Extract the [x, y] coordinate from the center of the cell holding the provided text.  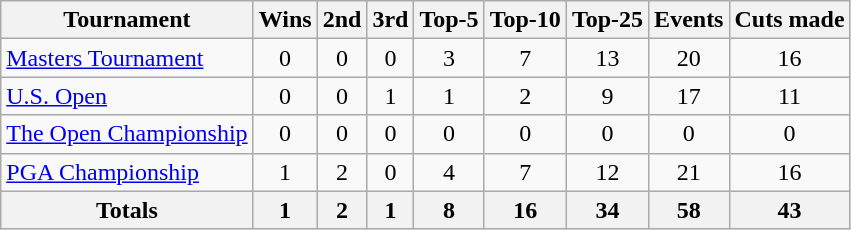
Masters Tournament [127, 58]
34 [607, 210]
20 [689, 58]
17 [689, 96]
13 [607, 58]
58 [689, 210]
Top-10 [525, 20]
43 [790, 210]
Tournament [127, 20]
Totals [127, 210]
U.S. Open [127, 96]
2nd [342, 20]
4 [449, 172]
21 [689, 172]
3rd [390, 20]
Top-5 [449, 20]
Wins [285, 20]
3 [449, 58]
PGA Championship [127, 172]
The Open Championship [127, 134]
9 [607, 96]
Events [689, 20]
12 [607, 172]
8 [449, 210]
Cuts made [790, 20]
Top-25 [607, 20]
11 [790, 96]
